Capture the cell that displays the provided text and extract its (x, y) central coordinate. 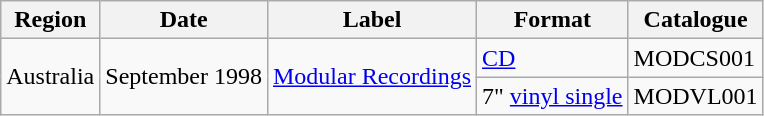
Region (50, 20)
Date (184, 20)
MODVL001 (696, 96)
Label (372, 20)
September 1998 (184, 77)
Catalogue (696, 20)
MODCS001 (696, 58)
Modular Recordings (372, 77)
7" vinyl single (553, 96)
Format (553, 20)
CD (553, 58)
Australia (50, 77)
